Search for the cell housing the specified text and yield its (X, Y) center coordinate. 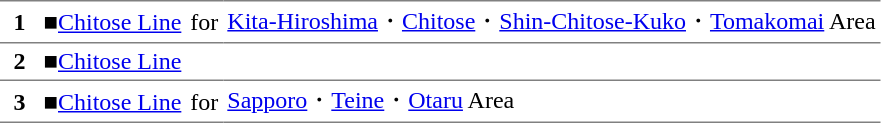
Sapporo・Teine・Otaru Area (552, 101)
Kita-Hiroshima・Chitose・Shin-Chitose-Kuko・Tomakomai Area (552, 22)
1 (20, 22)
2 (20, 62)
3 (20, 101)
